Capture the cell that displays the provided text and extract its [X, Y] central coordinate. 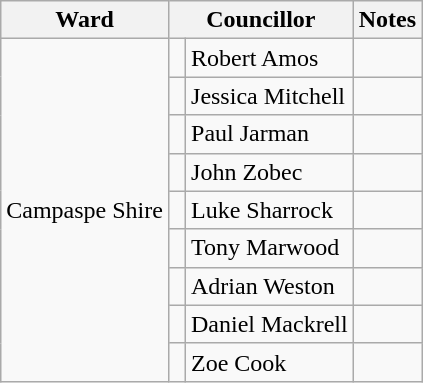
Paul Jarman [270, 134]
Tony Marwood [270, 248]
Daniel Mackrell [270, 324]
Notes [387, 20]
Zoe Cook [270, 362]
John Zobec [270, 172]
Ward [85, 20]
Robert Amos [270, 58]
Jessica Mitchell [270, 96]
Luke Sharrock [270, 210]
Adrian Weston [270, 286]
Councillor [260, 20]
Campaspe Shire [85, 210]
